Search for the cell housing the specified text and yield its (x, y) center coordinate. 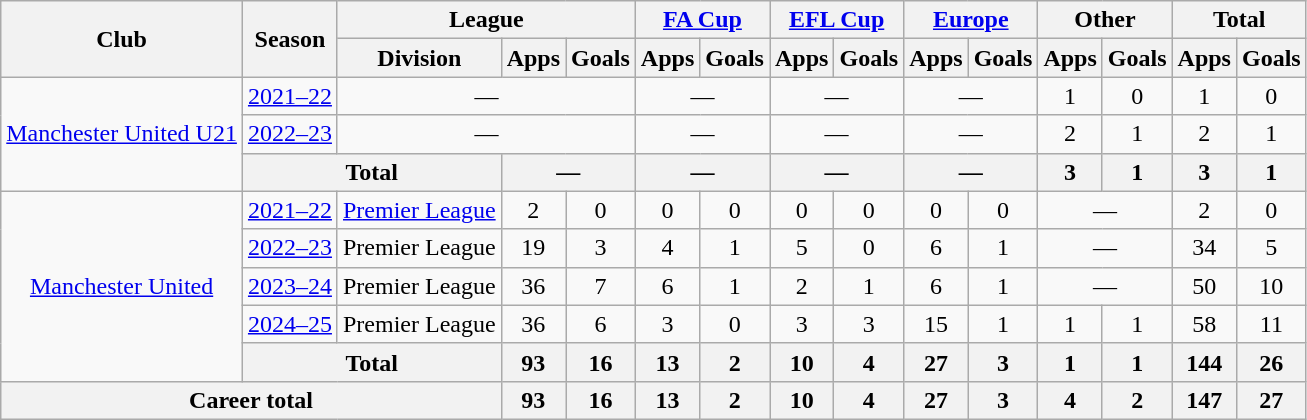
EFL Cup (837, 20)
26 (1271, 362)
19 (533, 248)
144 (1204, 362)
Season (290, 39)
Other (1105, 20)
147 (1204, 400)
58 (1204, 324)
League (486, 20)
Division (419, 58)
Career total (251, 400)
11 (1271, 324)
Europe (971, 20)
2024–25 (290, 324)
Manchester United U21 (122, 134)
2023–24 (290, 286)
Manchester United (122, 286)
50 (1204, 286)
7 (601, 286)
FA Cup (702, 20)
34 (1204, 248)
15 (936, 324)
Club (122, 39)
